For the text-containing cell, return its midpoint in [X, Y] coordinate format. 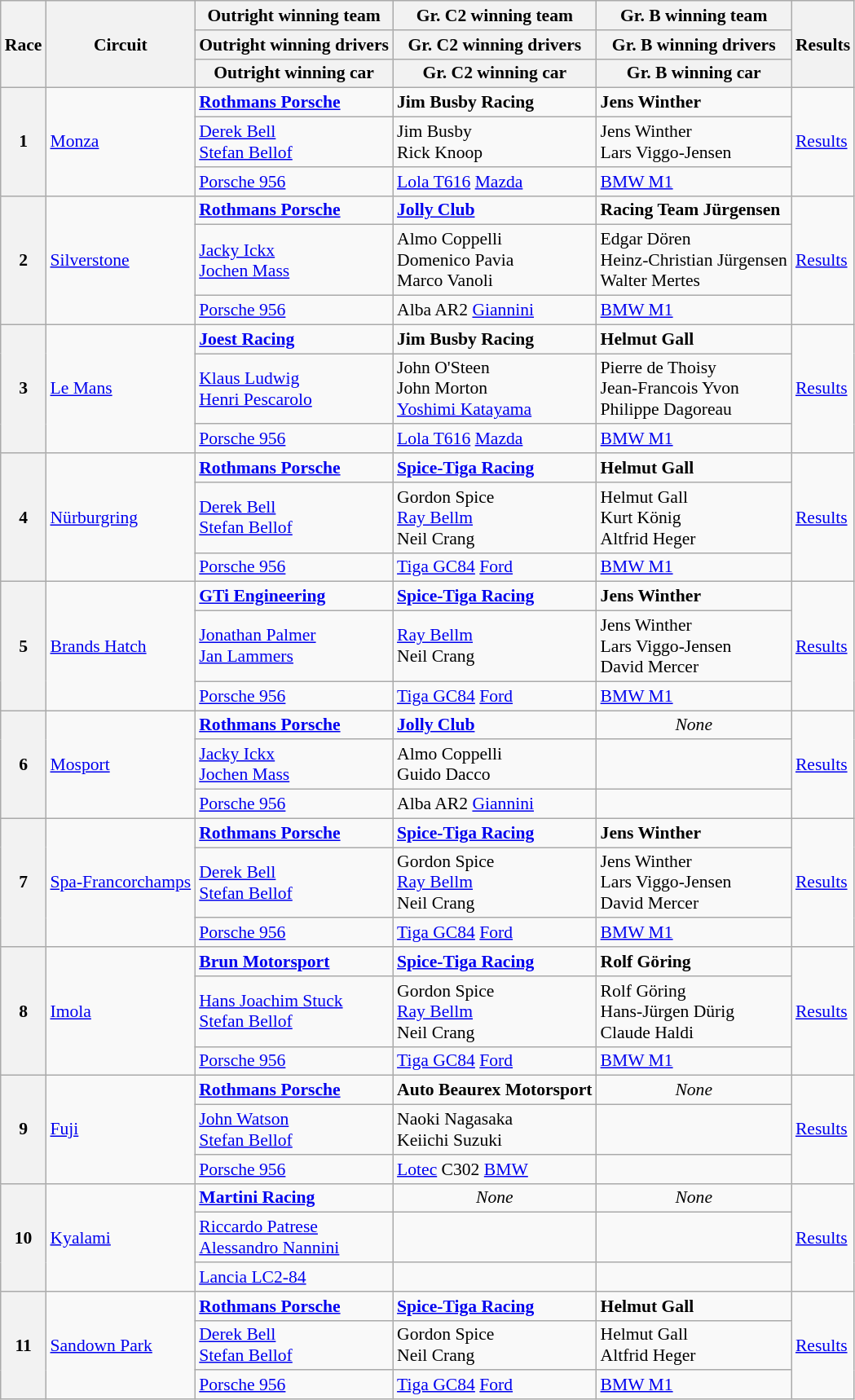
Nürburgring [121, 517]
Monza [121, 142]
Ray Bellm Neil Crang [495, 647]
Gr. C2 winning car [495, 73]
Circuit [121, 44]
Almo Coppelli Guido Dacco [495, 764]
Gr. B winning team [694, 15]
5 [24, 646]
Edgar Dören Heinz-Christian Jürgensen Walter Mertes [694, 261]
Pierre de Thoisy Jean-Francois Yvon Philippe Dagoreau [694, 390]
Brun Motorsport [293, 962]
Spa-Francorchamps [121, 883]
Almo Coppelli Domenico Pavia Marco Vanoli [495, 261]
Gr. B winning car [694, 73]
Naoki Nagasaka Keiichi Suzuki [495, 1129]
Rolf Göring [694, 962]
6 [24, 764]
Joest Racing [293, 339]
Brands Hatch [121, 646]
11 [24, 1345]
Racing Team Jürgensen [694, 210]
Silverstone [121, 260]
Mosport [121, 764]
Fuji [121, 1129]
GTi Engineering [293, 597]
Lotec C302 BMW [495, 1169]
Hans Joachim Stuck Stefan Bellof [293, 1012]
Jonathan Palmer Jan Lammers [293, 647]
Riccardo Patrese Alessandro Nannini [293, 1237]
9 [24, 1129]
Outright winning team [293, 15]
Outright winning drivers [293, 45]
Gr. B winning drivers [694, 45]
Outright winning car [293, 73]
2 [24, 260]
Jim Busby Rick Knoop [495, 142]
Gr. C2 winning drivers [495, 45]
Kyalami [121, 1237]
1 [24, 142]
John O'Steen John Morton Yoshimi Katayama [495, 390]
Martini Racing [293, 1198]
Imola [121, 1011]
8 [24, 1011]
7 [24, 883]
Helmut Gall Altfrid Heger [694, 1345]
Gr. C2 winning team [495, 15]
Lancia LC2-84 [293, 1277]
Klaus Ludwig Henri Pescarolo [293, 390]
Helmut Gall Kurt König Altfrid Heger [694, 518]
Le Mans [121, 389]
John Watson Stefan Bellof [293, 1129]
Jens Winther Lars Viggo-Jensen [694, 142]
Gordon Spice Neil Crang [495, 1345]
Auto Beaurex Motorsport [495, 1090]
Rolf Göring Hans-Jürgen Dürig Claude Haldi [694, 1012]
Sandown Park [121, 1345]
4 [24, 517]
Race [24, 44]
3 [24, 389]
10 [24, 1237]
